Detect which cell encompasses the target text, then output its [x, y] center coordinate. 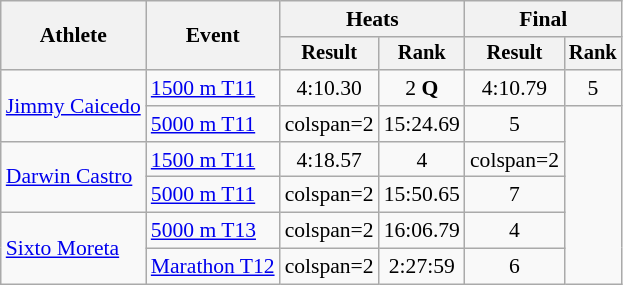
2:27:59 [422, 267]
Sixto Moreta [74, 248]
Heats [372, 19]
5000 m T13 [213, 231]
15:50.65 [422, 195]
Final [544, 19]
6 [514, 267]
4:18.57 [330, 160]
16:06.79 [422, 231]
2 Q [422, 88]
Athlete [74, 36]
Jimmy Caicedo [74, 106]
Darwin Castro [74, 178]
4:10.79 [514, 88]
4:10.30 [330, 88]
Event [213, 36]
Marathon T12 [213, 267]
7 [514, 195]
15:24.69 [422, 124]
